Search for the cell housing the specified text and yield its [X, Y] center coordinate. 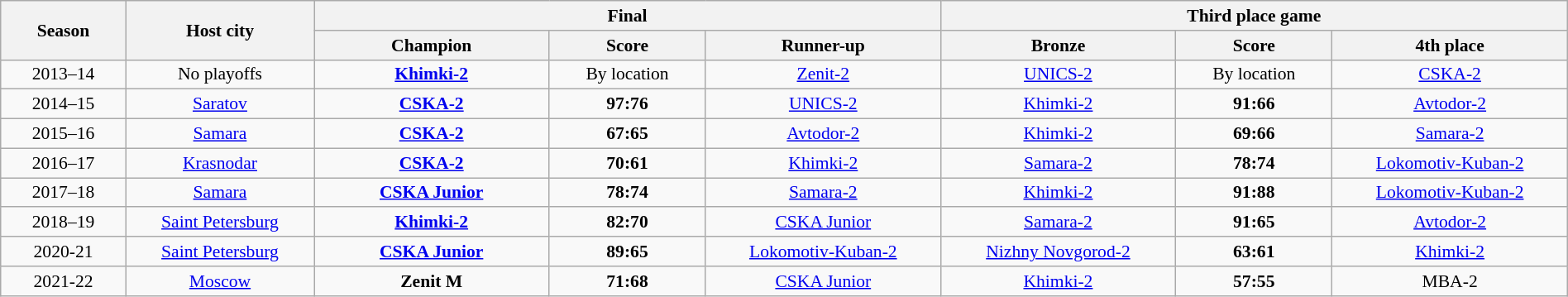
71:68 [627, 281]
63:61 [1254, 251]
MBA-2 [1450, 281]
4th place [1450, 46]
2016–17 [64, 163]
91:66 [1254, 104]
2015–16 [64, 134]
Host city [220, 30]
No playoffs [220, 74]
2013–14 [64, 74]
Final [628, 16]
Champion [432, 46]
91:88 [1254, 193]
Season [64, 30]
Krasnodar [220, 163]
Runner-up [823, 46]
2018–19 [64, 223]
70:61 [627, 163]
Bronze [1058, 46]
Moscow [220, 281]
Third place game [1254, 16]
Saratov [220, 104]
2014–15 [64, 104]
82:70 [627, 223]
Zenit M [432, 281]
97:76 [627, 104]
69:66 [1254, 134]
Zenit-2 [823, 74]
57:55 [1254, 281]
2017–18 [64, 193]
Nizhny Novgorod-2 [1058, 251]
91:65 [1254, 223]
89:65 [627, 251]
2020-21 [64, 251]
2021-22 [64, 281]
67:65 [627, 134]
